Find where the given text appears and provide that cell's center as [x, y] coordinate. 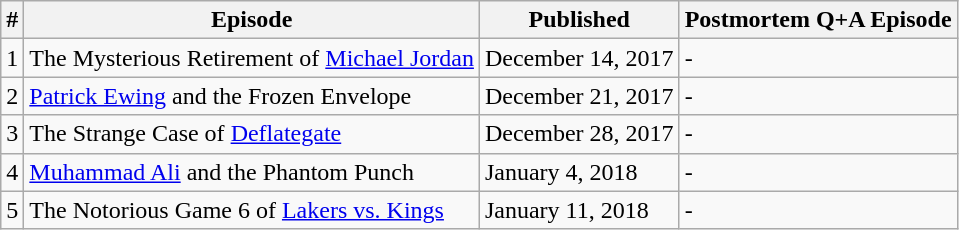
1 [12, 58]
December 14, 2017 [579, 58]
5 [12, 210]
Postmortem Q+A Episode [818, 20]
January 11, 2018 [579, 210]
The Mysterious Retirement of Michael Jordan [252, 58]
4 [12, 172]
December 21, 2017 [579, 96]
Episode [252, 20]
The Notorious Game 6 of Lakers vs. Kings [252, 210]
January 4, 2018 [579, 172]
The Strange Case of Deflategate [252, 134]
3 [12, 134]
# [12, 20]
December 28, 2017 [579, 134]
Patrick Ewing and the Frozen Envelope [252, 96]
Published [579, 20]
Muhammad Ali and the Phantom Punch [252, 172]
2 [12, 96]
